Locate the cell with the specified text and output its [X, Y] center coordinate. 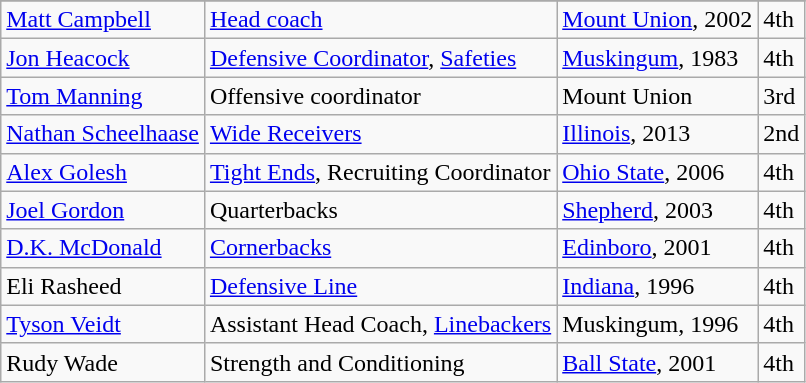
Assistant Head Coach, Linebackers [380, 324]
Shepherd, 2003 [658, 210]
Ball State, 2001 [658, 362]
Illinois, 2013 [658, 134]
Ohio State, 2006 [658, 172]
Tight Ends, Recruiting Coordinator [380, 172]
D.K. McDonald [103, 248]
Edinboro, 2001 [658, 248]
Nathan Scheelhaase [103, 134]
Head coach [380, 20]
Joel Gordon [103, 210]
Indiana, 1996 [658, 286]
Tyson Veidt [103, 324]
Mount Union [658, 96]
Rudy Wade [103, 362]
Quarterbacks [380, 210]
Defensive Line [380, 286]
Muskingum, 1983 [658, 58]
Wide Receivers [380, 134]
Offensive coordinator [380, 96]
Strength and Conditioning [380, 362]
Mount Union, 2002 [658, 20]
Matt Campbell [103, 20]
Eli Rasheed [103, 286]
Alex Golesh [103, 172]
Muskingum, 1996 [658, 324]
Cornerbacks [380, 248]
3rd [782, 96]
2nd [782, 134]
Defensive Coordinator, Safeties [380, 58]
Jon Heacock [103, 58]
Tom Manning [103, 96]
